Determine the [X, Y] coordinate at the center of the cell enclosing the given text.  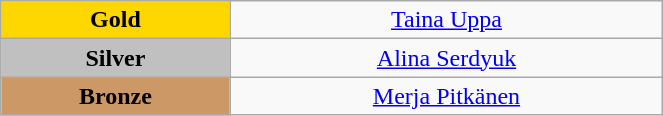
Gold [116, 20]
Alina Serdyuk [446, 58]
Bronze [116, 96]
Merja Pitkänen [446, 96]
Taina Uppa [446, 20]
Silver [116, 58]
